Determine the (x, y) coordinate at the center of the cell enclosing the given text.  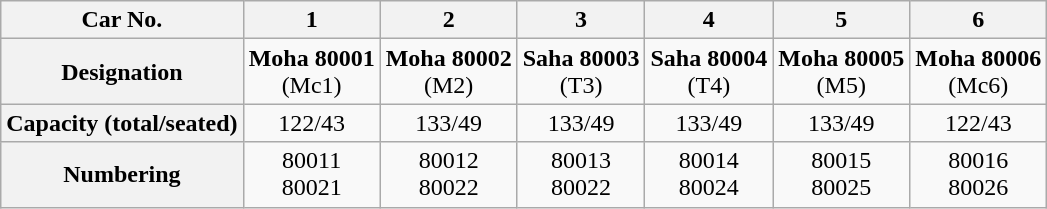
Numbering (122, 174)
8001580025 (842, 174)
3 (581, 20)
6 (978, 20)
8001680026 (978, 174)
Moha 80002(M2) (448, 72)
8001180021 (312, 174)
Capacity (total/seated) (122, 123)
5 (842, 20)
Saha 80003(T3) (581, 72)
4 (709, 20)
1 (312, 20)
8001380022 (581, 174)
Car No. (122, 20)
Designation (122, 72)
2 (448, 20)
8001280022 (448, 174)
Moha 80005(M5) (842, 72)
Moha 80001(Mc1) (312, 72)
Saha 80004(T4) (709, 72)
8001480024 (709, 174)
Moha 80006(Mc6) (978, 72)
